From the cell containing the given text, extract its center point as [X, Y] coordinate. 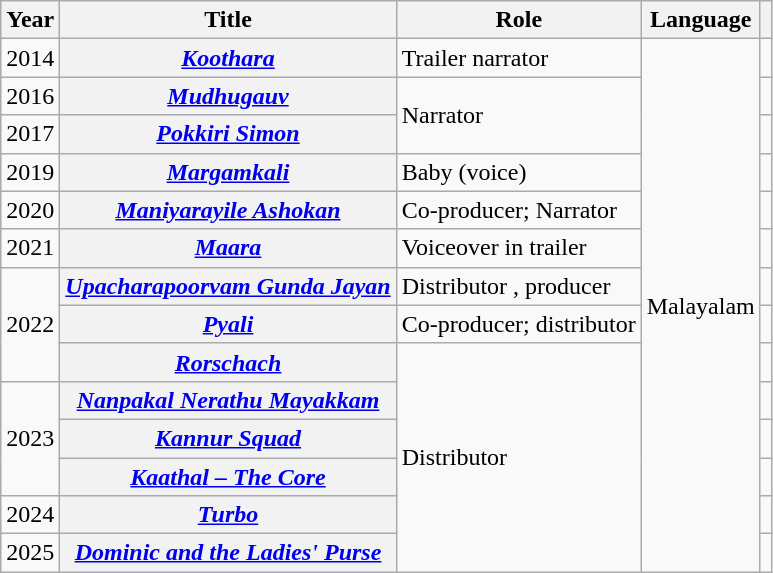
Title [228, 20]
Language [700, 20]
Year [30, 20]
2017 [30, 134]
Nanpakal Nerathu Mayakkam [228, 400]
2020 [30, 210]
2014 [30, 58]
2019 [30, 172]
Distributor [518, 457]
2023 [30, 438]
Pokkiri Simon [228, 134]
Margamkali [228, 172]
Co-producer; distributor [518, 324]
Rorschach [228, 362]
Voiceover in trailer [518, 248]
Kaathal – The Core [228, 477]
2025 [30, 553]
2024 [30, 515]
Distributor , producer [518, 286]
Mudhugauv [228, 96]
Turbo [228, 515]
Maniyarayile Ashokan [228, 210]
Koothara [228, 58]
2016 [30, 96]
2022 [30, 324]
Co-producer; Narrator [518, 210]
Baby (voice) [518, 172]
Trailer narrator [518, 58]
2021 [30, 248]
Maara [228, 248]
Kannur Squad [228, 438]
Role [518, 20]
Upacharapoorvam Gunda Jayan [228, 286]
Pyali [228, 324]
Narrator [518, 115]
Dominic and the Ladies' Purse [228, 553]
Malayalam [700, 306]
